Search for the cell housing the specified text and yield its [X, Y] center coordinate. 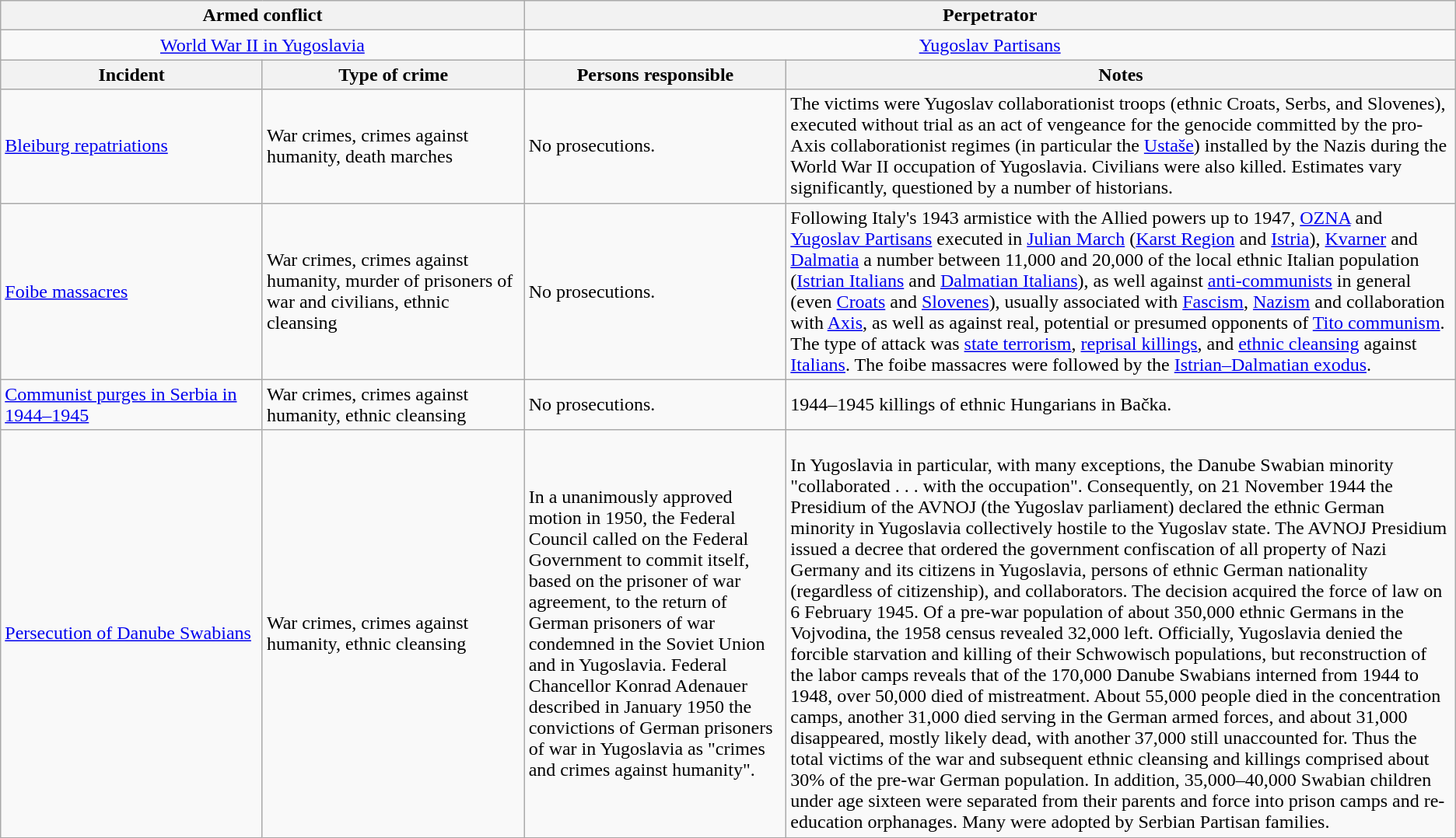
War crimes, crimes against humanity, death marches [394, 146]
Armed conflict [263, 16]
World War II in Yugoslavia [263, 45]
Yugoslav Partisans [989, 45]
1944–1945 killings of ethnic Hungarians in Bačka. [1121, 404]
Persecution of Danube Swabians [132, 634]
Persons responsible [655, 75]
Foibe massacres [132, 291]
Notes [1121, 75]
Type of crime [394, 75]
Incident [132, 75]
Perpetrator [989, 16]
Bleiburg repatriations [132, 146]
War crimes, crimes against humanity, murder of prisoners of war and civilians, ethnic cleansing [394, 291]
Communist purges in Serbia in 1944–1945 [132, 404]
